Pinpoint the cell where the given text exists, returning its [X, Y] midpoint coordinate. 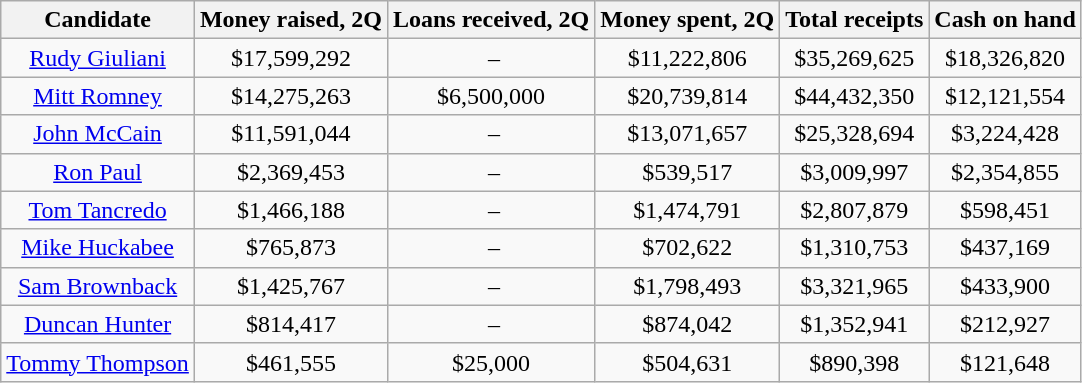
Duncan Hunter [98, 324]
$433,900 [1005, 286]
$702,622 [688, 248]
$437,169 [1005, 248]
Total receipts [854, 20]
$3,321,965 [854, 286]
John McCain [98, 134]
$504,631 [688, 362]
$6,500,000 [490, 96]
$1,352,941 [854, 324]
$212,927 [1005, 324]
$12,121,554 [1005, 96]
Tommy Thompson [98, 362]
$1,425,767 [290, 286]
Ron Paul [98, 172]
Tom Tancredo [98, 210]
Rudy Giuliani [98, 58]
$11,591,044 [290, 134]
$1,474,791 [688, 210]
$25,328,694 [854, 134]
$3,009,997 [854, 172]
$44,432,350 [854, 96]
$765,873 [290, 248]
Candidate [98, 20]
$2,807,879 [854, 210]
$35,269,625 [854, 58]
$13,071,657 [688, 134]
Loans received, 2Q [490, 20]
$18,326,820 [1005, 58]
$461,555 [290, 362]
$1,798,493 [688, 286]
$25,000 [490, 362]
$3,224,428 [1005, 134]
$2,369,453 [290, 172]
Mike Huckabee [98, 248]
Money spent, 2Q [688, 20]
$2,354,855 [1005, 172]
$539,517 [688, 172]
$1,310,753 [854, 248]
$11,222,806 [688, 58]
$874,042 [688, 324]
$598,451 [1005, 210]
Money raised, 2Q [290, 20]
Mitt Romney [98, 96]
Cash on hand [1005, 20]
$17,599,292 [290, 58]
$814,417 [290, 324]
$14,275,263 [290, 96]
$890,398 [854, 362]
$121,648 [1005, 362]
$20,739,814 [688, 96]
$1,466,188 [290, 210]
Sam Brownback [98, 286]
